Identify which cell holds the provided text, then report its (X, Y) central coordinate. 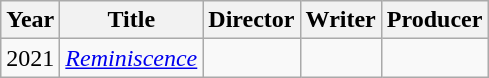
Reminiscence (132, 58)
Year (30, 20)
Title (132, 20)
Producer (434, 20)
Director (252, 20)
Writer (340, 20)
2021 (30, 58)
